Provide the [X, Y] coordinate of the cell's center where the given text is located.  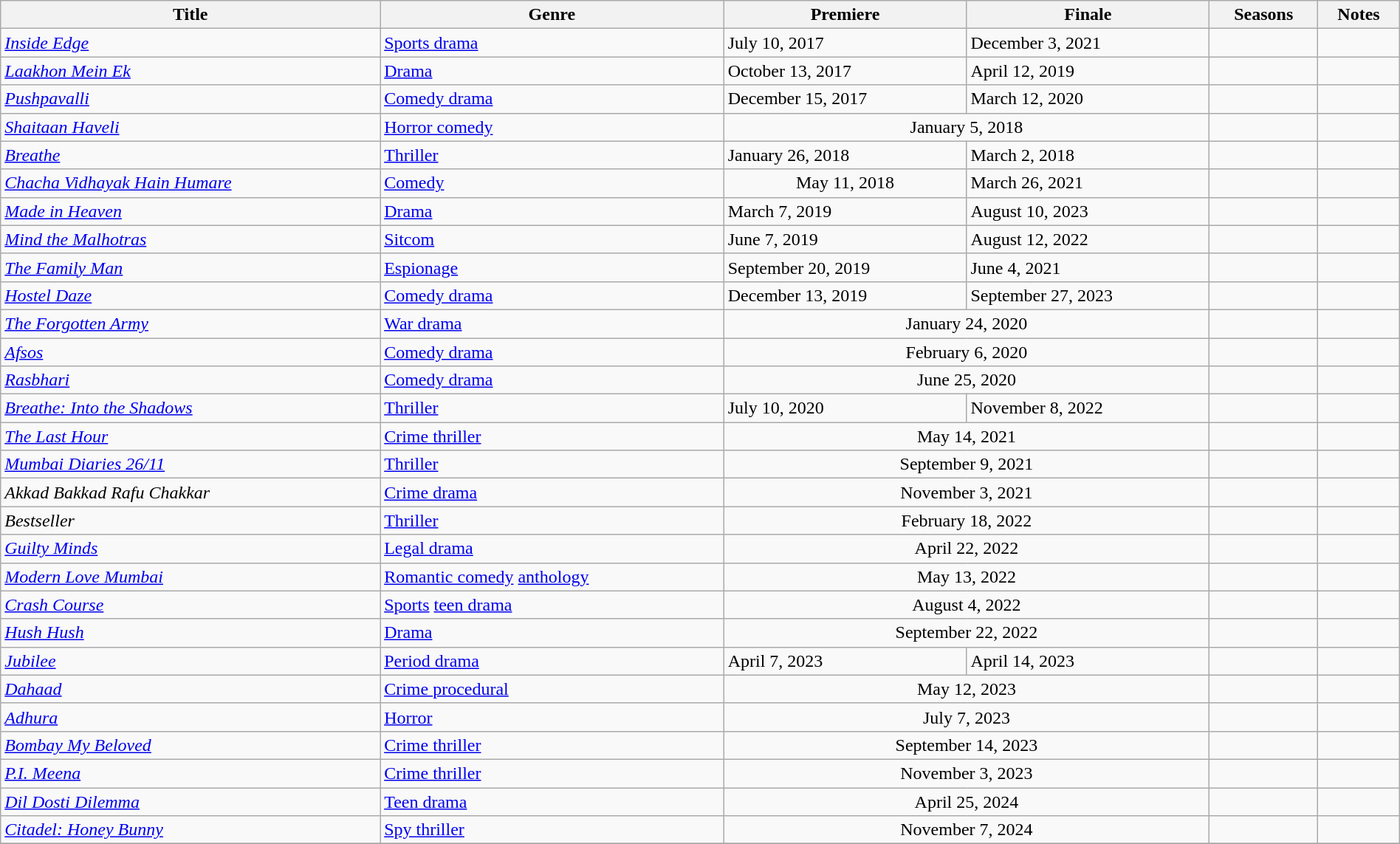
December 15, 2017 [845, 99]
Breathe [191, 155]
Hush Hush [191, 633]
Hostel Daze [191, 295]
Romantic comedy anthology [552, 577]
Genre [552, 15]
May 14, 2021 [967, 436]
June 7, 2019 [845, 239]
November 3, 2021 [967, 493]
Sports drama [552, 43]
March 2, 2018 [1088, 155]
May 13, 2022 [967, 577]
August 4, 2022 [967, 605]
Teen drama [552, 801]
Crime drama [552, 493]
March 7, 2019 [845, 211]
The Forgotten Army [191, 323]
Chacha Vidhayak Hain Humare [191, 183]
Breathe: Into the Shadows [191, 408]
Horror comedy [552, 127]
April 25, 2024 [967, 801]
Notes [1359, 15]
Rasbhari [191, 380]
Pushpavalli [191, 99]
Mind the Malhotras [191, 239]
Made in Heaven [191, 211]
March 26, 2021 [1088, 183]
Title [191, 15]
August 10, 2023 [1088, 211]
April 12, 2019 [1088, 71]
September 27, 2023 [1088, 295]
Period drama [552, 661]
August 12, 2022 [1088, 239]
Sports teen drama [552, 605]
Adhura [191, 717]
September 20, 2019 [845, 267]
Mumbai Diaries 26/11 [191, 464]
July 7, 2023 [967, 717]
November 7, 2024 [967, 830]
July 10, 2017 [845, 43]
Laakhon Mein Ek [191, 71]
April 14, 2023 [1088, 661]
November 3, 2023 [967, 773]
Dahaad [191, 689]
January 26, 2018 [845, 155]
Akkad Bakkad Rafu Chakkar [191, 493]
Inside Edge [191, 43]
December 13, 2019 [845, 295]
Sitcom [552, 239]
Finale [1088, 15]
Guilty Minds [191, 549]
June 25, 2020 [967, 380]
May 12, 2023 [967, 689]
September 14, 2023 [967, 745]
Crime procedural [552, 689]
Dil Dosti Dilemma [191, 801]
Legal drama [552, 549]
Premiere [845, 15]
Seasons [1264, 15]
November 8, 2022 [1088, 408]
Citadel: Honey Bunny [191, 830]
September 9, 2021 [967, 464]
June 4, 2021 [1088, 267]
October 13, 2017 [845, 71]
The Family Man [191, 267]
April 7, 2023 [845, 661]
January 24, 2020 [967, 323]
P.I. Meena [191, 773]
April 22, 2022 [967, 549]
March 12, 2020 [1088, 99]
Jubilee [191, 661]
Afsos [191, 352]
The Last Hour [191, 436]
February 18, 2022 [967, 521]
May 11, 2018 [845, 183]
Bombay My Beloved [191, 745]
Crash Course [191, 605]
January 5, 2018 [967, 127]
Comedy [552, 183]
July 10, 2020 [845, 408]
Spy thriller [552, 830]
December 3, 2021 [1088, 43]
September 22, 2022 [967, 633]
Horror [552, 717]
February 6, 2020 [967, 352]
Bestseller [191, 521]
War drama [552, 323]
Modern Love Mumbai [191, 577]
Espionage [552, 267]
Shaitaan Haveli [191, 127]
